Return [x, y] of the center of cell containing provided text 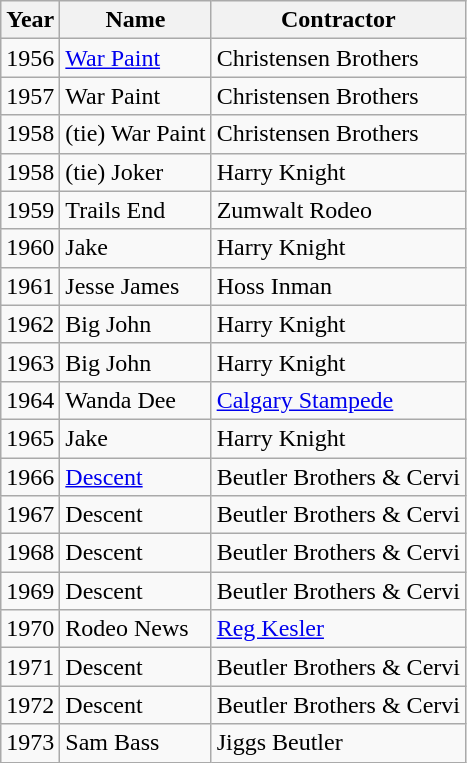
1972 [30, 705]
Jesse James [136, 286]
1970 [30, 629]
(tie) Joker [136, 172]
1968 [30, 553]
1967 [30, 515]
1966 [30, 477]
Rodeo News [136, 629]
1973 [30, 743]
1961 [30, 286]
Sam Bass [136, 743]
Wanda Dee [136, 400]
1965 [30, 438]
Year [30, 20]
Calgary Stampede [338, 400]
Hoss Inman [338, 286]
Zumwalt Rodeo [338, 210]
1956 [30, 58]
1971 [30, 667]
(tie) War Paint [136, 134]
Contractor [338, 20]
Name [136, 20]
Jiggs Beutler [338, 743]
1969 [30, 591]
1957 [30, 96]
1963 [30, 362]
1964 [30, 400]
1959 [30, 210]
1960 [30, 248]
Trails End [136, 210]
1962 [30, 324]
Reg Kesler [338, 629]
